Determine the (X, Y) coordinate at the center of the cell enclosing the given text.  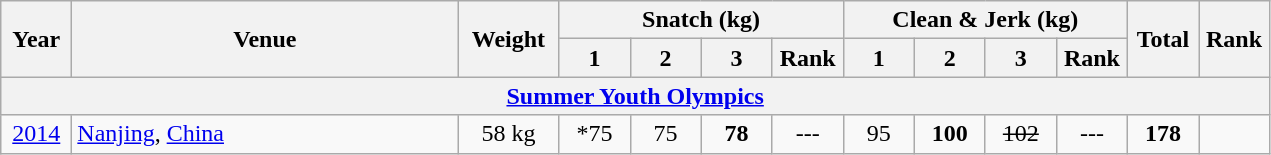
178 (1162, 134)
100 (950, 134)
Weight (508, 39)
Snatch (kg) (701, 20)
Total (1162, 39)
Nanjing, China (265, 134)
Clean & Jerk (kg) (985, 20)
*75 (594, 134)
Year (36, 39)
102 (1020, 134)
58 kg (508, 134)
2014 (36, 134)
95 (878, 134)
75 (666, 134)
78 (736, 134)
Summer Youth Olympics (636, 96)
Venue (265, 39)
